Determine the [x, y] coordinate at the center of the cell enclosing the given text.  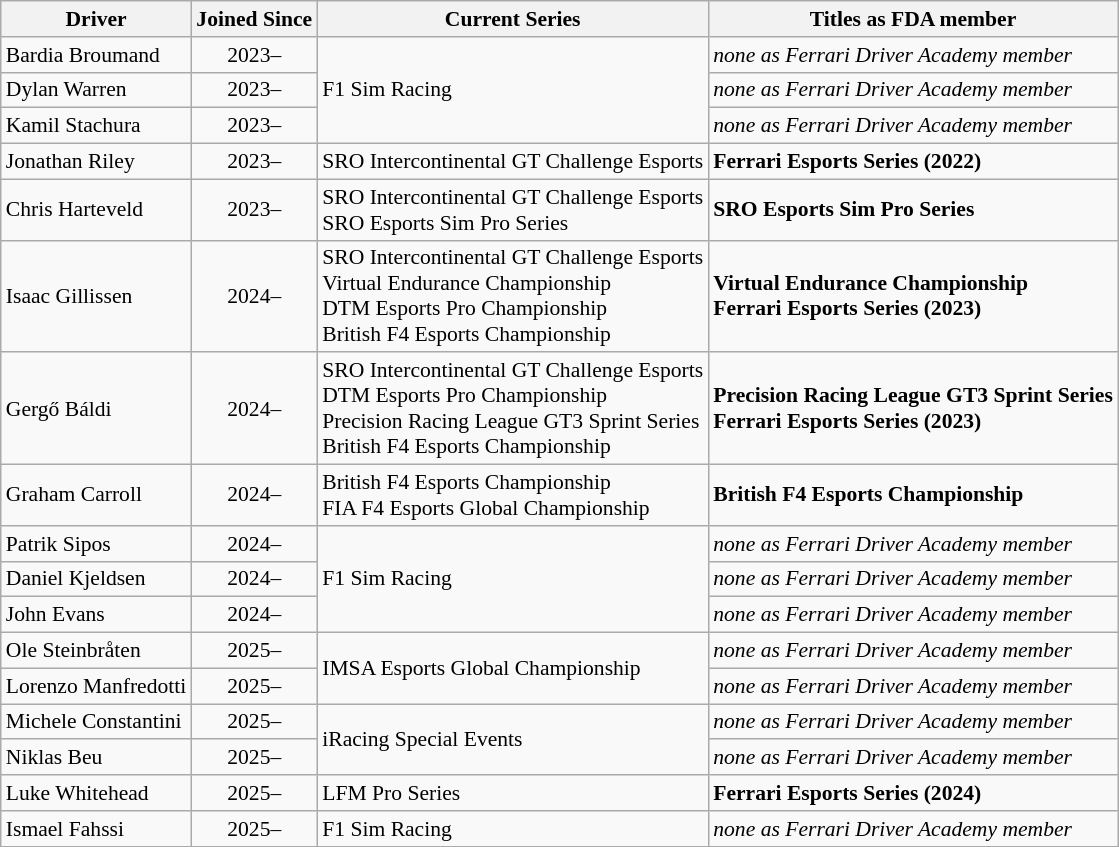
Virtual Endurance ChampionshipFerrari Esports Series (2023) [913, 296]
LFM Pro Series [512, 793]
John Evans [96, 615]
Bardia Broumand [96, 55]
Titles as FDA member [913, 19]
SRO Intercontinental GT Challenge EsportsSRO Esports Sim Pro Series [512, 210]
Daniel Kjeldsen [96, 579]
Joined Since [254, 19]
Michele Constantini [96, 722]
IMSA Esports Global Championship [512, 668]
Driver [96, 19]
Dylan Warren [96, 90]
SRO Intercontinental GT Challenge EsportsDTM Esports Pro ChampionshipPrecision Racing League GT3 Sprint SeriesBritish F4 Esports Championship [512, 409]
Isaac Gillissen [96, 296]
SRO Intercontinental GT Challenge Esports [512, 162]
Current Series [512, 19]
Luke Whitehead [96, 793]
Ferrari Esports Series (2022) [913, 162]
British F4 Esports Championship [913, 496]
Jonathan Riley [96, 162]
Patrik Sipos [96, 544]
Chris Harteveld [96, 210]
Kamil Stachura [96, 126]
Niklas Beu [96, 758]
Ole Steinbråten [96, 651]
Graham Carroll [96, 496]
Ismael Fahssi [96, 829]
SRO Esports Sim Pro Series [913, 210]
iRacing Special Events [512, 740]
Gergő Báldi [96, 409]
British F4 Esports ChampionshipFIA F4 Esports Global Championship [512, 496]
Precision Racing League GT3 Sprint SeriesFerrari Esports Series (2023) [913, 409]
Lorenzo Manfredotti [96, 686]
Ferrari Esports Series (2024) [913, 793]
SRO Intercontinental GT Challenge EsportsVirtual Endurance ChampionshipDTM Esports Pro ChampionshipBritish F4 Esports Championship [512, 296]
